Extract the (X, Y) coordinate from the center of the cell holding the provided text.  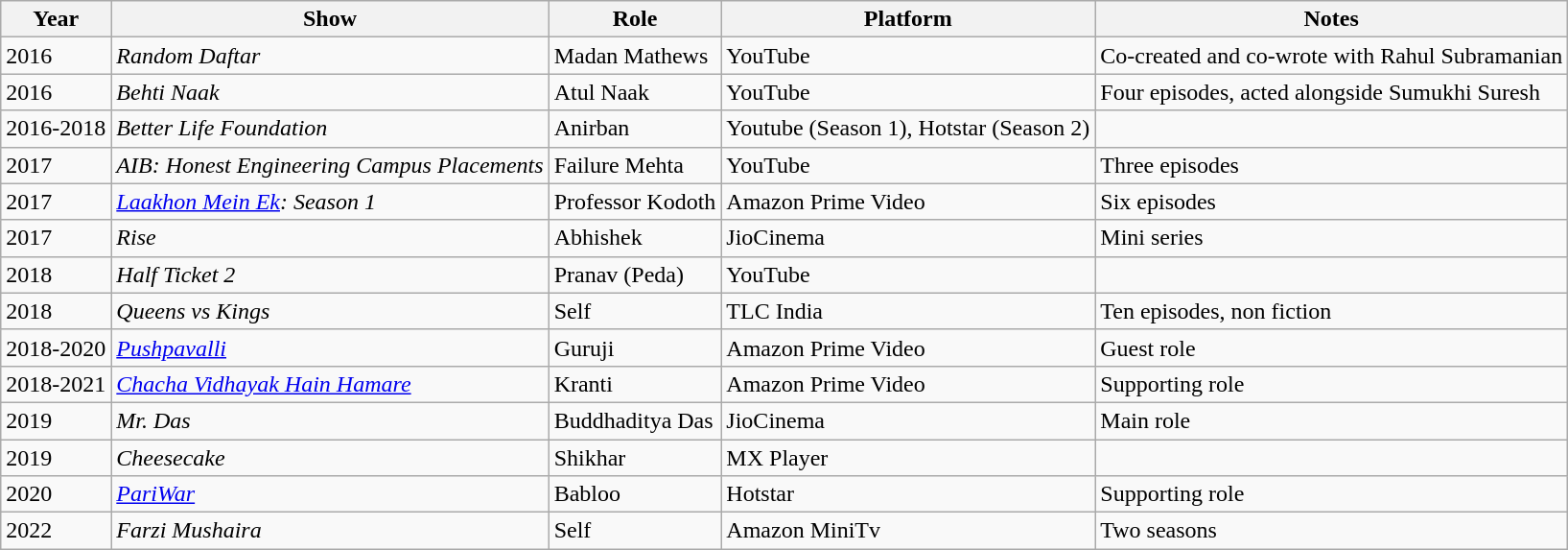
Cheesecake (330, 458)
Notes (1331, 19)
Buddhaditya Das (635, 420)
2016-2018 (56, 129)
Role (635, 19)
Mr. Das (330, 420)
Show (330, 19)
Half Ticket 2 (330, 275)
PariWar (330, 494)
Mini series (1331, 238)
2020 (56, 494)
Guest role (1331, 347)
Year (56, 19)
Failure Mehta (635, 165)
Farzi Mushaira (330, 531)
Anirban (635, 129)
Co-created and co-wrote with Rahul Subramanian (1331, 56)
Ten episodes, non fiction (1331, 311)
MX Player (908, 458)
Queens vs Kings (330, 311)
Pranav (Peda) (635, 275)
Atul Naak (635, 92)
Professor Kodoth (635, 202)
Better Life Foundation (330, 129)
Main role (1331, 420)
Platform (908, 19)
Babloo (635, 494)
Laakhon Mein Ek: Season 1 (330, 202)
Youtube (Season 1), Hotstar (Season 2) (908, 129)
Shikhar (635, 458)
Hotstar (908, 494)
Four episodes, acted alongside Sumukhi Suresh (1331, 92)
Kranti (635, 384)
Amazon MiniTv (908, 531)
Two seasons (1331, 531)
Madan Mathews (635, 56)
Behti Naak (330, 92)
Guruji (635, 347)
Chacha Vidhayak Hain Hamare (330, 384)
2022 (56, 531)
Random Daftar (330, 56)
Rise (330, 238)
Pushpavalli (330, 347)
Abhishek (635, 238)
TLC India (908, 311)
Three episodes (1331, 165)
2018-2021 (56, 384)
2018-2020 (56, 347)
Six episodes (1331, 202)
AIB: Honest Engineering Campus Placements (330, 165)
